From the cell containing the given text, extract its center point as (X, Y) coordinate. 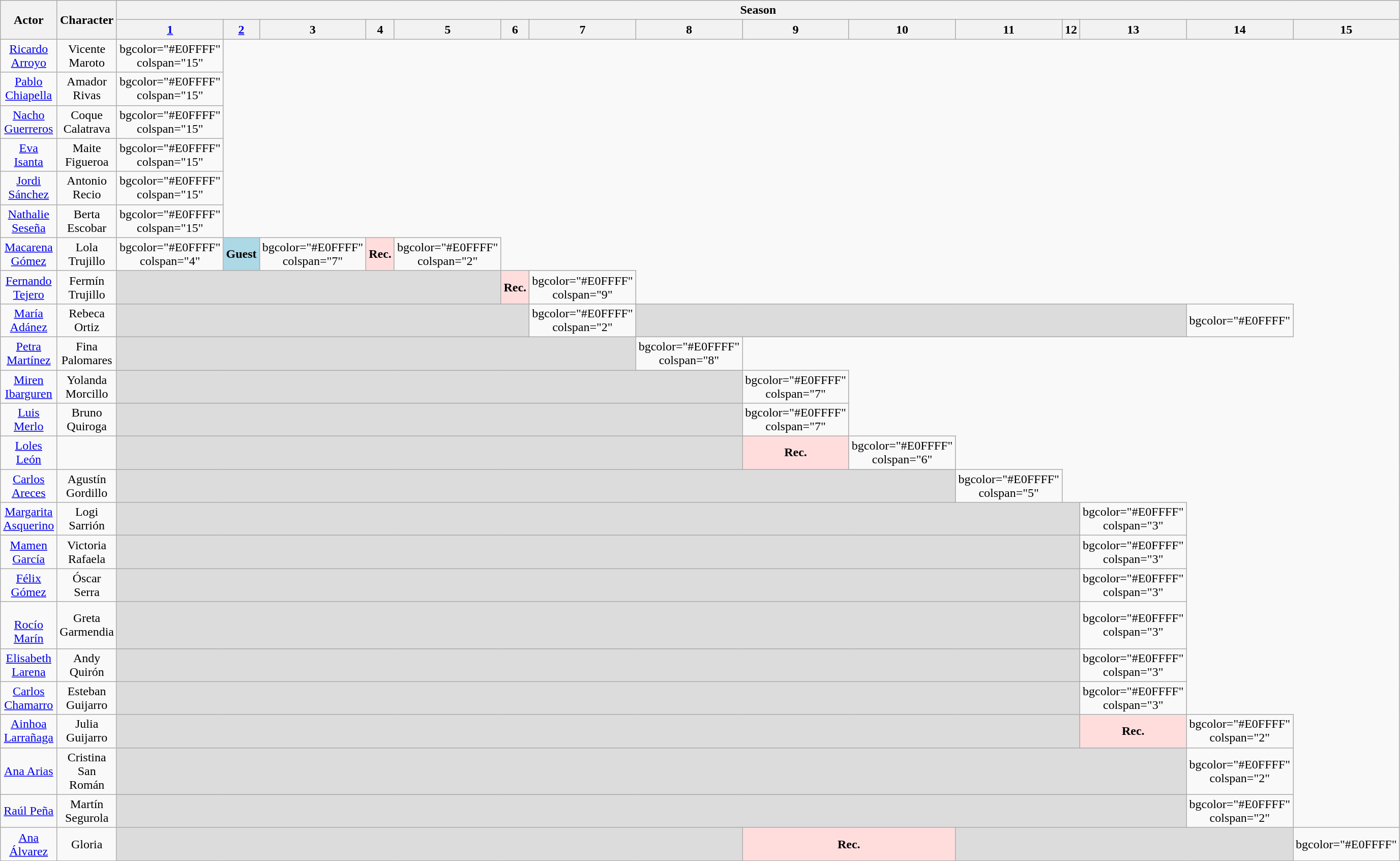
Julia Guijarro (87, 731)
13 (1133, 29)
14 (1240, 29)
Greta Garmendia (87, 625)
Nathalie Seseña (28, 221)
Rebeca Ortiz (87, 320)
Eva Isanta (28, 155)
Ainhoa Larrañaga (28, 731)
Vicente Maroto (87, 56)
bgcolor="#E0FFFF" colspan="6" (902, 453)
Season (758, 10)
11 (1009, 29)
1 (170, 29)
Fernando Tejero (28, 287)
Raúl Peña (28, 811)
bgcolor="#E0FFFF" colspan="9" (583, 287)
bgcolor="#E0FFFF" colspan="8" (689, 353)
Carlos Areces (28, 486)
Jordi Sánchez (28, 188)
Yolanda Morcillo (87, 387)
7 (583, 29)
Nacho Guerreros (28, 122)
Fina Palomares (87, 353)
Coque Calatrava (87, 122)
Ricardo Arroyo (28, 56)
Fermín Trujillo (87, 287)
Guest (241, 254)
15 (1347, 29)
María Adánez (28, 320)
Carlos Chamarro (28, 698)
Esteban Guijarro (87, 698)
6 (515, 29)
Miren Ibarguren (28, 387)
Mamen García (28, 552)
Logi Sarrión (87, 519)
8 (689, 29)
Luis Merlo (28, 420)
Amador Rivas (87, 88)
9 (796, 29)
Gloria (87, 844)
Petra Martínez (28, 353)
Ana Arias (28, 771)
Bruno Quiroga (87, 420)
12 (1071, 29)
Character (87, 20)
Maite Figueroa (87, 155)
Martín Segurola (87, 811)
Margarita Asquerino (28, 519)
Rocío Marín (28, 625)
Andy Quirón (87, 665)
5 (448, 29)
10 (902, 29)
Actor (28, 20)
Antonio Recio (87, 188)
bgcolor="#E0FFFF" colspan="4" (170, 254)
Macarena Gómez (28, 254)
Pablo Chiapella (28, 88)
Elisabeth Larena (28, 665)
2 (241, 29)
Óscar Serra (87, 585)
Ana Álvarez (28, 844)
bgcolor="#E0FFFF" colspan="5" (1009, 486)
Berta Escobar (87, 221)
Lola Trujillo (87, 254)
Félix Gómez (28, 585)
Agustín Gordillo (87, 486)
Loles León (28, 453)
4 (380, 29)
Cristina San Román (87, 771)
Victoria Rafaela (87, 552)
3 (313, 29)
